Find where the given text appears and provide that cell's center as [X, Y] coordinate. 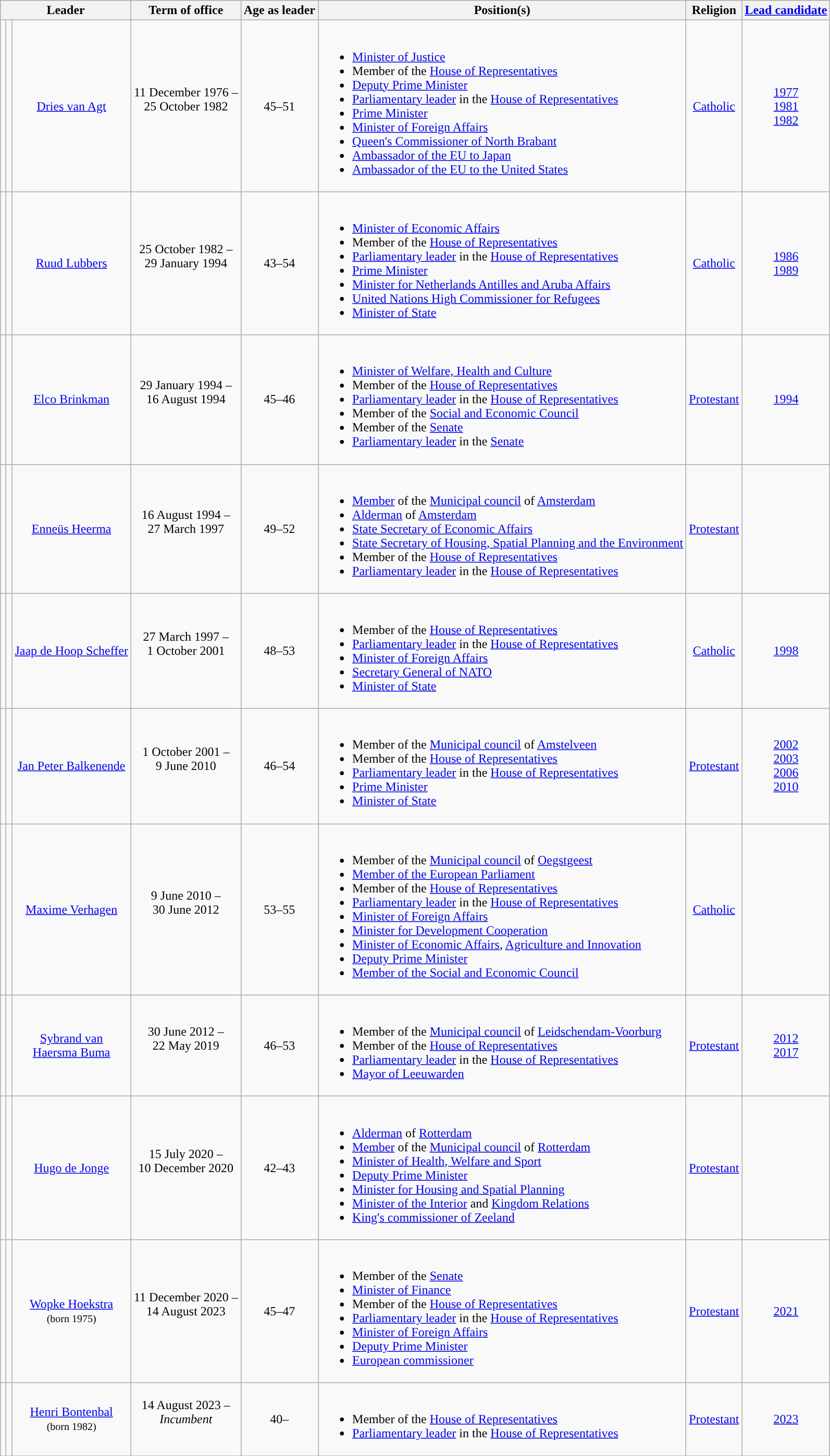
46–54 [279, 766]
Dries van Agt [72, 106]
Enneüs Heerma [72, 529]
2021 [786, 1311]
Henri Bontenbal (born 1982) [72, 1419]
9 June 2010 – 30 June 2012 [185, 910]
Elco Brinkman [72, 400]
29 January 1994 – 16 August 1994 [185, 400]
Member of the House of Representatives Parliamentary leader in the House of Representatives [502, 1419]
Position(s) [502, 10]
Hugo de Jonge [72, 1168]
2012 2017 [786, 1046]
43–54 [279, 264]
1994 [786, 400]
53–55 [279, 910]
Age as leader [279, 10]
Sybrand van Haersma Buma [72, 1046]
Wopke Hoekstra (born 1975) [72, 1311]
16 August 1994 – 27 March 1997 [185, 529]
Term of office [185, 10]
1977 1981 1982 [786, 106]
Lead candidate [786, 10]
42–43 [279, 1168]
1998 [786, 651]
15 July 2020 – 10 December 2020 [185, 1168]
48–53 [279, 651]
11 December 2020 – 14 August 2023 [185, 1311]
45–46 [279, 400]
40– [279, 1419]
11 December 1976 – 25 October 1982 [185, 106]
2023 [786, 1419]
1 October 2001 – 9 June 2010 [185, 766]
Religion [714, 10]
46–53 [279, 1046]
Maxime Verhagen [72, 910]
25 October 1982 – 29 January 1994 [185, 264]
30 June 2012 – 22 May 2019 [185, 1046]
49–52 [279, 529]
2002 2003 2006 2010 [786, 766]
Leader [66, 10]
14 August 2023 – Incumbent [185, 1419]
45–47 [279, 1311]
Jan Peter Balkenende [72, 766]
45–51 [279, 106]
1986 1989 [786, 264]
27 March 1997 – 1 October 2001 [185, 651]
Ruud Lubbers [72, 264]
Jaap de Hoop Scheffer [72, 651]
